Scan for the cell matching the given text and deliver its [x, y] coordinate at center. 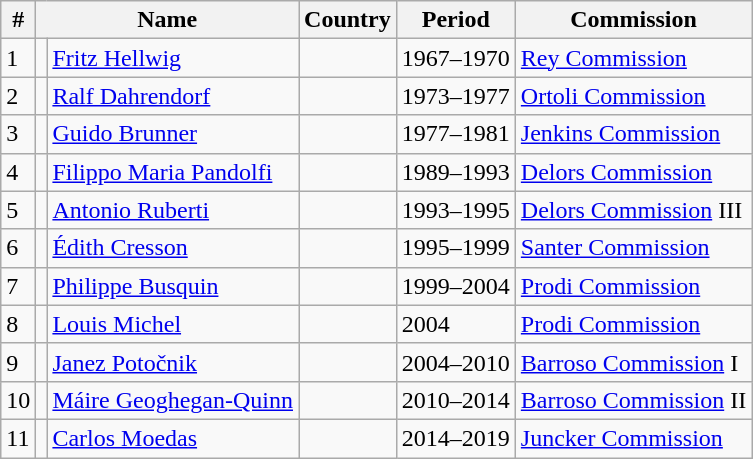
9 [18, 362]
Philippe Busquin [173, 286]
1999–2004 [456, 286]
10 [18, 400]
11 [18, 438]
2004–2010 [456, 362]
Juncker Commission [633, 438]
2004 [456, 324]
8 [18, 324]
Delors Commission III [633, 210]
Commission [633, 20]
3 [18, 134]
5 [18, 210]
Filippo Maria Pandolfi [173, 172]
1977–1981 [456, 134]
Name [168, 20]
1973–1977 [456, 96]
Máire Geoghegan-Quinn [173, 400]
1993–1995 [456, 210]
2014–2019 [456, 438]
# [18, 20]
Louis Michel [173, 324]
Fritz Hellwig [173, 58]
Ortoli Commission [633, 96]
Guido Brunner [173, 134]
Period [456, 20]
Édith Cresson [173, 248]
Santer Commission [633, 248]
Ralf Dahrendorf [173, 96]
Antonio Ruberti [173, 210]
Rey Commission [633, 58]
1989–1993 [456, 172]
Country [348, 20]
Barroso Commission II [633, 400]
Jenkins Commission [633, 134]
1967–1970 [456, 58]
Barroso Commission I [633, 362]
4 [18, 172]
Delors Commission [633, 172]
2 [18, 96]
Carlos Moedas [173, 438]
Janez Potočnik [173, 362]
1995–1999 [456, 248]
7 [18, 286]
1 [18, 58]
6 [18, 248]
2010–2014 [456, 400]
